For the text-containing cell, return its midpoint in (X, Y) coordinate format. 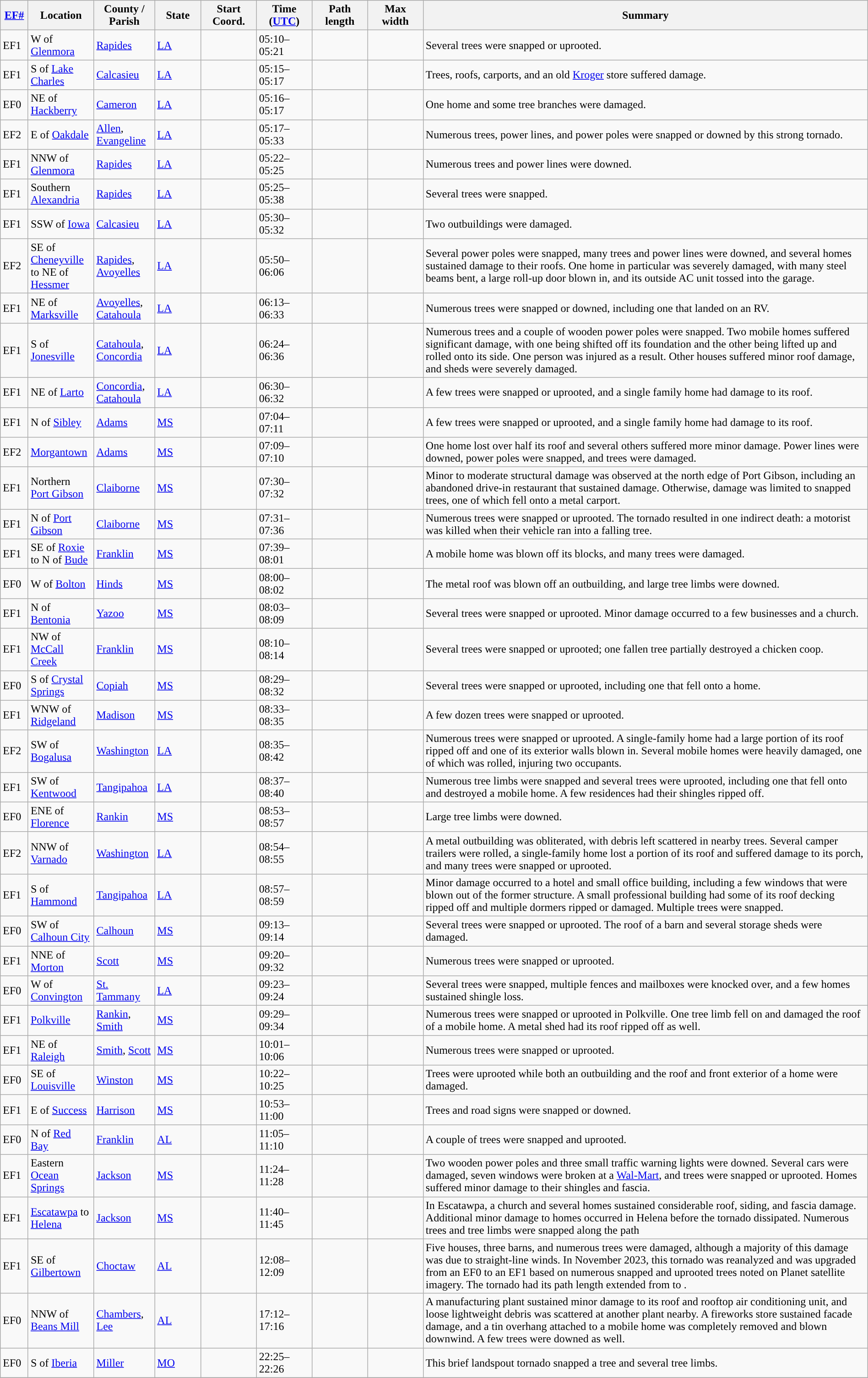
NNW of Varnado (61, 853)
N of Sibley (61, 422)
17:12–17:16 (284, 1321)
09:23–09:24 (284, 991)
Numerous trees and power lines were downed. (646, 164)
Numerous trees, power lines, and power poles were snapped or downed by this strong tornado. (646, 135)
09:20–09:32 (284, 961)
This brief landspout tornado snapped a tree and several tree limbs. (646, 1363)
Chambers, Lee (125, 1321)
NE of Hackberry (61, 104)
N of Red Bay (61, 1139)
05:30–05:32 (284, 223)
Several trees were snapped or uprooted, including one that fell onto a home. (646, 685)
Winston (125, 1080)
W of Bolton (61, 583)
08:57–08:59 (284, 895)
05:15–05:17 (284, 75)
Trees, roofs, carports, and an old Kroger store suffered damage. (646, 75)
10:01–10:06 (284, 1051)
Large tree limbs were downed. (646, 817)
SE of Cheneyville to NE of Hessmer (61, 266)
05:17–05:33 (284, 135)
Yazoo (125, 614)
W of Glenmora (61, 45)
Catahoula, Concordia (125, 350)
Escatawpa to Helena (61, 1218)
Southern Alexandria (61, 194)
Several trees were snapped, multiple fences and mailboxes were knocked over, and a few homes sustained shingle loss. (646, 991)
Morgantown (61, 452)
ENE of Florence (61, 817)
07:31–07:36 (284, 524)
A few dozen trees were snapped or uprooted. (646, 715)
08:03–08:09 (284, 614)
A mobile home was blown off its blocks, and many trees were damaged. (646, 554)
Path length (340, 16)
07:04–07:11 (284, 422)
S of Lake Charles (61, 75)
06:24–06:36 (284, 350)
S of Jonesville (61, 350)
05:50–06:06 (284, 266)
12:08–12:09 (284, 1266)
08:00–08:02 (284, 583)
Summary (646, 16)
Eastern Ocean Springs (61, 1176)
09:13–09:14 (284, 931)
SE of Roxie to N of Bude (61, 554)
Cameron (125, 104)
EF# (15, 16)
06:13–06:33 (284, 308)
Max width (396, 16)
08:35–08:42 (284, 751)
Several trees were snapped or uprooted. (646, 45)
A couple of trees were snapped and uprooted. (646, 1139)
SE of Louisville (61, 1080)
NE of Larto (61, 392)
Rapides, Avoyelles (125, 266)
Rankin (125, 817)
10:53–11:00 (284, 1110)
Choctaw (125, 1266)
SW of Bogalusa (61, 751)
05:22–05:25 (284, 164)
Numerous trees were snapped or downed, including one that landed on an RV. (646, 308)
Smith, Scott (125, 1051)
S of Crystal Springs (61, 685)
08:37–08:40 (284, 787)
W of Convington (61, 991)
N of Bentonia (61, 614)
Hinds (125, 583)
WNW of Ridgeland (61, 715)
07:39–08:01 (284, 554)
E of Oakdale (61, 135)
Polkville (61, 1020)
S of Hammond (61, 895)
08:33–08:35 (284, 715)
05:16–05:17 (284, 104)
10:22–10:25 (284, 1080)
Concordia, Catahoula (125, 392)
NNW of Glenmora (61, 164)
05:25–05:38 (284, 194)
Copiah (125, 685)
08:10–08:14 (284, 649)
Location (61, 16)
Several trees were snapped or uprooted; one fallen tree partially destroyed a chicken coop. (646, 649)
Several trees were snapped or uprooted. The roof of a barn and several storage sheds were damaged. (646, 931)
NE of Marksville (61, 308)
The metal roof was blown off an outbuilding, and large tree limbs were downed. (646, 583)
Trees and road signs were snapped or downed. (646, 1110)
22:25–22:26 (284, 1363)
07:09–07:10 (284, 452)
N of Port Gibson (61, 524)
Time (UTC) (284, 16)
SW of Kentwood (61, 787)
Trees were uprooted while both an outbuilding and the roof and front exterior of a home were damaged. (646, 1080)
11:24–11:28 (284, 1176)
Several trees were snapped or uprooted. Minor damage occurred to a few businesses and a church. (646, 614)
One home and some tree branches were damaged. (646, 104)
Avoyelles, Catahoula (125, 308)
Miller (125, 1363)
S of Iberia (61, 1363)
Madison (125, 715)
NE of Raleigh (61, 1051)
Rankin, Smith (125, 1020)
NNE of Morton (61, 961)
E of Success (61, 1110)
11:05–11:10 (284, 1139)
NNW of Beans Mill (61, 1321)
Two outbuildings were damaged. (646, 223)
State (178, 16)
SW of Calhoun City (61, 931)
NW of McCall Creek (61, 649)
MO (178, 1363)
St. Tammany (125, 991)
09:29–09:34 (284, 1020)
SE of Gilbertown (61, 1266)
Scott (125, 961)
Calhoun (125, 931)
Start Coord. (229, 16)
Northern Port Gibson (61, 488)
11:40–11:45 (284, 1218)
05:10–05:21 (284, 45)
07:30–07:32 (284, 488)
Harrison (125, 1110)
SSW of Iowa (61, 223)
County / Parish (125, 16)
Allen, Evangeline (125, 135)
08:54–08:55 (284, 853)
Several trees were snapped. (646, 194)
06:30–06:32 (284, 392)
08:29–08:32 (284, 685)
08:53–08:57 (284, 817)
